Provide the (X, Y) coordinate of the cell's center where the given text is located.  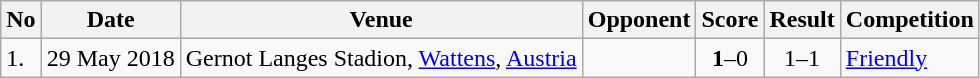
Date (110, 20)
No (21, 20)
Result (802, 20)
Opponent (639, 20)
Friendly (910, 58)
1. (21, 58)
29 May 2018 (110, 58)
1–0 (730, 58)
Gernot Langes Stadion, Wattens, Austria (381, 58)
Score (730, 20)
Venue (381, 20)
Competition (910, 20)
1–1 (802, 58)
